Locate the cell with the specified text and output its (X, Y) center coordinate. 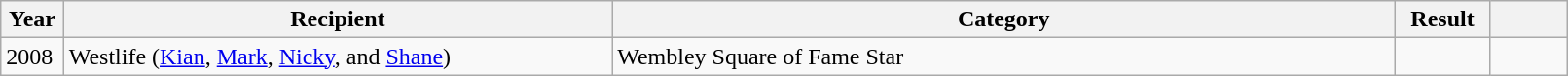
Recipient (338, 19)
2008 (32, 57)
Result (1442, 19)
Year (32, 19)
Westlife (Kian, Mark, Nicky, and Shane) (338, 57)
Wembley Square of Fame Star (1004, 57)
Category (1004, 19)
